Provide the (X, Y) coordinate of the cell's center where the given text is located.  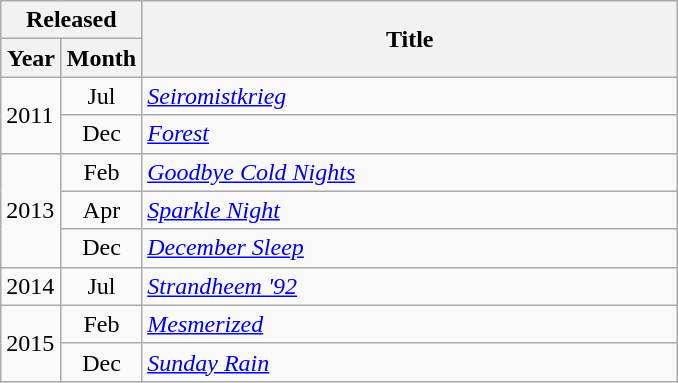
2014 (32, 286)
Goodbye Cold Nights (410, 172)
Year (32, 58)
Title (410, 39)
2015 (32, 343)
December Sleep (410, 248)
Sparkle Night (410, 210)
2013 (32, 210)
2011 (32, 115)
Released (72, 20)
Sunday Rain (410, 362)
Apr (101, 210)
Forest (410, 134)
Strandheem '92 (410, 286)
Month (101, 58)
Seiromistkrieg (410, 96)
Mesmerized (410, 324)
